Capture the cell that displays the provided text and extract its (X, Y) central coordinate. 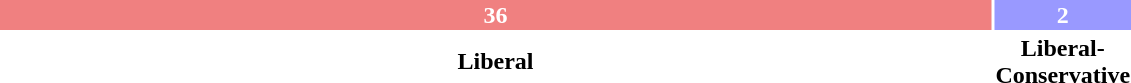
36 (496, 15)
